Capture the cell that displays the provided text and extract its (X, Y) central coordinate. 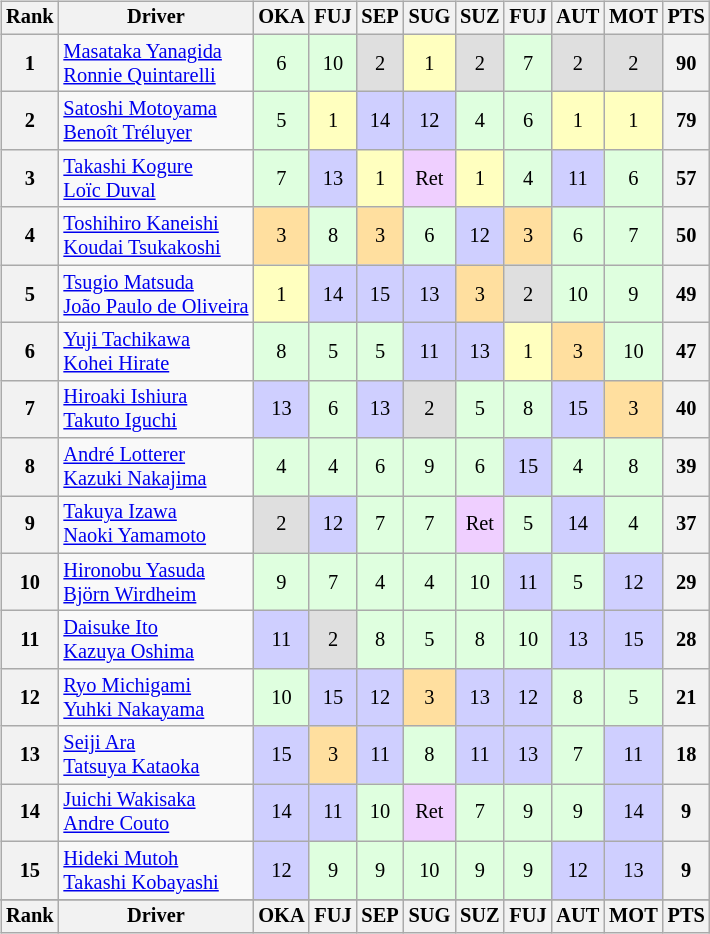
79 (686, 121)
Seiji Ara Tatsuya Kataoka (156, 755)
Toshihiro Kaneishi Koudai Tsukakoshi (156, 236)
Satoshi Motoyama Benoît Tréluyer (156, 121)
18 (686, 755)
Juichi Wakisaka Andre Couto (156, 813)
Takashi Kogure Loïc Duval (156, 179)
Tsugio Matsuda João Paulo de Oliveira (156, 294)
Hironobu Yasuda Björn Wirdheim (156, 582)
Takuya Izawa Naoki Yamamoto (156, 525)
Daisuke Ito Kazuya Oshima (156, 640)
Masataka Yanagida Ronnie Quintarelli (156, 63)
50 (686, 236)
47 (686, 352)
André Lotterer Kazuki Nakajima (156, 467)
29 (686, 582)
39 (686, 467)
Hideki Mutoh Takashi Kobayashi (156, 870)
Hiroaki Ishiura Takuto Iguchi (156, 409)
21 (686, 698)
Yuji Tachikawa Kohei Hirate (156, 352)
49 (686, 294)
90 (686, 63)
28 (686, 640)
40 (686, 409)
Ryo Michigami Yuhki Nakayama (156, 698)
37 (686, 525)
57 (686, 179)
